Return (x, y) of the center of cell containing provided text 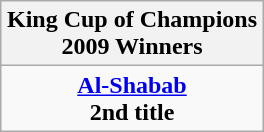
King Cup of Champions 2009 Winners (132, 34)
Al-Shabab2nd title (132, 98)
